Pinpoint the cell where the given text exists, returning its [X, Y] midpoint coordinate. 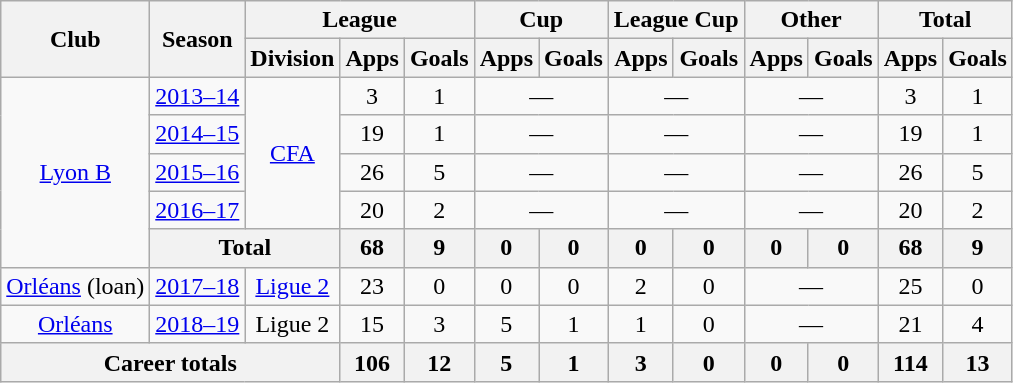
23 [372, 286]
4 [978, 324]
Club [76, 39]
106 [372, 362]
2014–15 [198, 134]
21 [910, 324]
Season [198, 39]
League [360, 20]
2013–14 [198, 96]
Lyon B [76, 172]
League Cup [676, 20]
Cup [541, 20]
Division [292, 58]
25 [910, 286]
CFA [292, 153]
Orléans (loan) [76, 286]
2017–18 [198, 286]
114 [910, 362]
Other [811, 20]
2018–19 [198, 324]
12 [439, 362]
13 [978, 362]
2016–17 [198, 210]
2015–16 [198, 172]
Orléans [76, 324]
15 [372, 324]
Career totals [170, 362]
